Search for the cell housing the specified text and yield its (x, y) center coordinate. 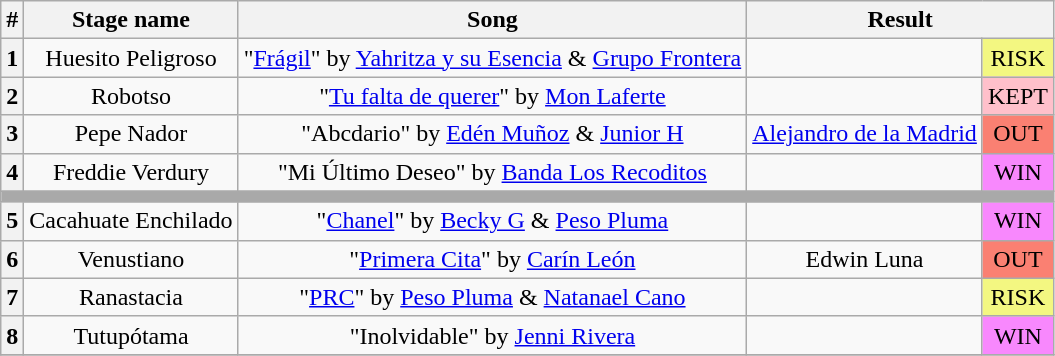
Song (492, 20)
"Abcdario" by Edén Muñoz & Junior H (492, 134)
Cacahuate Enchilado (131, 221)
Freddie Verdury (131, 172)
Alejandro de la Madrid (865, 134)
Result (900, 20)
Venustiano (131, 259)
"Mi Último Deseo" by Banda Los Recoditos (492, 172)
Ranastacia (131, 297)
# (12, 20)
4 (12, 172)
"Primera Cita" by Carín León (492, 259)
3 (12, 134)
"PRC" by Peso Pluma & Natanael Cano (492, 297)
Robotso (131, 96)
Tutupótama (131, 335)
7 (12, 297)
6 (12, 259)
Edwin Luna (865, 259)
KEPT (1018, 96)
Huesito Peligroso (131, 58)
"Chanel" by Becky G & Peso Pluma (492, 221)
Pepe Nador (131, 134)
8 (12, 335)
"Inolvidable" by Jenni Rivera (492, 335)
"Tu falta de querer" by Mon Laferte (492, 96)
1 (12, 58)
2 (12, 96)
Stage name (131, 20)
5 (12, 221)
"Frágil" by Yahritza y su Esencia & Grupo Frontera (492, 58)
